Detect which cell encompasses the target text, then output its (X, Y) center coordinate. 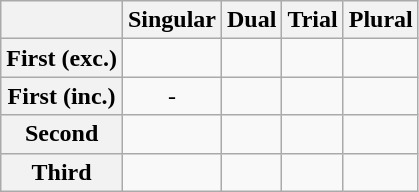
Trial (312, 20)
Plural (380, 20)
Dual (252, 20)
Singular (172, 20)
Third (62, 172)
First (inc.) (62, 96)
First (exc.) (62, 58)
Second (62, 134)
- (172, 96)
